Search for the cell housing the specified text and yield its (X, Y) center coordinate. 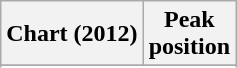
Peakposition (189, 34)
Chart (2012) (72, 34)
